Identify which cell holds the provided text, then report its [x, y] central coordinate. 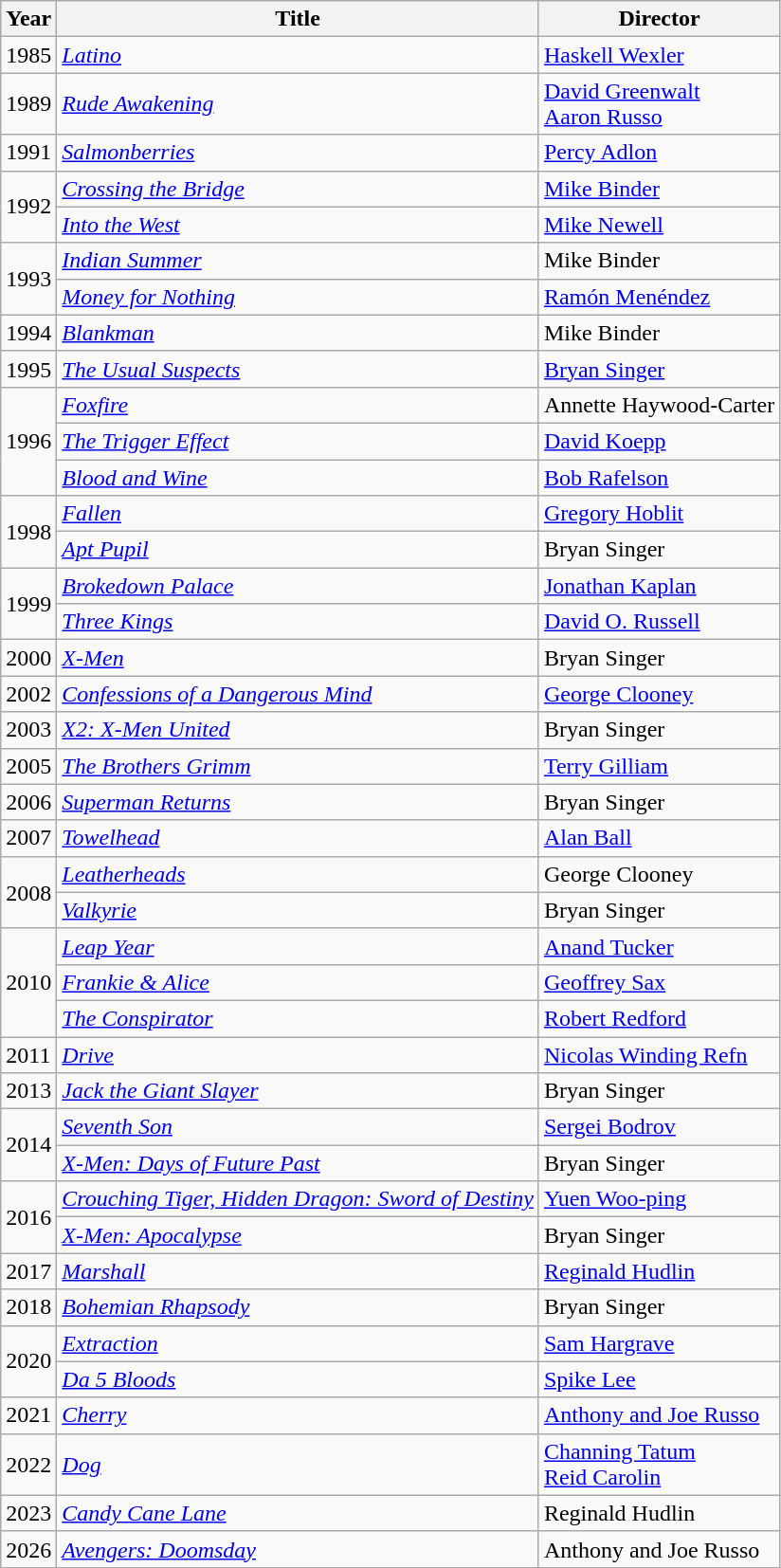
1985 [28, 55]
2020 [28, 1361]
Yuen Woo-ping [659, 1199]
Extraction [298, 1343]
1996 [28, 441]
Candy Cane Lane [298, 1513]
Three Kings [298, 622]
1994 [28, 333]
Terry Gilliam [659, 766]
2000 [28, 658]
Latino [298, 55]
David GreenwaltAaron Russo [659, 104]
Avengers: Doomsday [298, 1549]
Jonathan Kaplan [659, 586]
Seventh Son [298, 1127]
Superman Returns [298, 802]
Geoffrey Sax [659, 982]
Cherry [298, 1415]
Marshall [298, 1271]
Brokedown Palace [298, 586]
Alan Ball [659, 838]
Robert Redford [659, 1018]
Sam Hargrave [659, 1343]
Blankman [298, 333]
Crossing the Bridge [298, 189]
Frankie & Alice [298, 982]
Indian Summer [298, 261]
The Conspirator [298, 1018]
Fallen [298, 514]
Valkyrie [298, 910]
Nicolas Winding Refn [659, 1055]
2013 [28, 1091]
X-Men: Apocalypse [298, 1235]
2021 [28, 1415]
Bob Rafelson [659, 477]
Haskell Wexler [659, 55]
2014 [28, 1145]
Towelhead [298, 838]
Bohemian Rhapsody [298, 1307]
Gregory Hoblit [659, 514]
1998 [28, 532]
Channing TatumReid Carolin [659, 1464]
Annette Haywood-Carter [659, 405]
Jack the Giant Slayer [298, 1091]
Spike Lee [659, 1379]
Crouching Tiger, Hidden Dragon: Sword of Destiny [298, 1199]
2006 [28, 802]
David Koepp [659, 441]
Drive [298, 1055]
Into the West [298, 225]
2017 [28, 1271]
Percy Adlon [659, 153]
The Trigger Effect [298, 441]
1991 [28, 153]
Ramón Menéndez [659, 297]
Rude Awakening [298, 104]
The Brothers Grimm [298, 766]
David O. Russell [659, 622]
X-Men [298, 658]
Director [659, 19]
1989 [28, 104]
Year [28, 19]
2008 [28, 892]
Mike Newell [659, 225]
2026 [28, 1549]
2007 [28, 838]
1993 [28, 279]
2018 [28, 1307]
X-Men: Days of Future Past [298, 1163]
2016 [28, 1217]
2005 [28, 766]
Leap Year [298, 946]
Da 5 Bloods [298, 1379]
Foxfire [298, 405]
2022 [28, 1464]
2002 [28, 694]
Salmonberries [298, 153]
1995 [28, 369]
Blood and Wine [298, 477]
2011 [28, 1055]
2023 [28, 1513]
Dog [298, 1464]
Title [298, 19]
The Usual Suspects [298, 369]
2003 [28, 730]
1999 [28, 604]
2010 [28, 982]
1992 [28, 207]
Leatherheads [298, 874]
X2: X-Men United [298, 730]
Anand Tucker [659, 946]
Apt Pupil [298, 550]
Confessions of a Dangerous Mind [298, 694]
Sergei Bodrov [659, 1127]
Money for Nothing [298, 297]
